Locate the cell with the specified text and output its [X, Y] center coordinate. 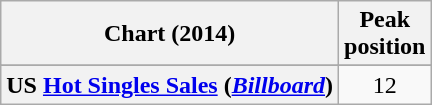
US Hot Singles Sales (Billboard) [170, 85]
12 [385, 85]
Peakposition [385, 34]
Chart (2014) [170, 34]
